Return the [x, y] coordinate for the center point of the cell that contains the specified text.  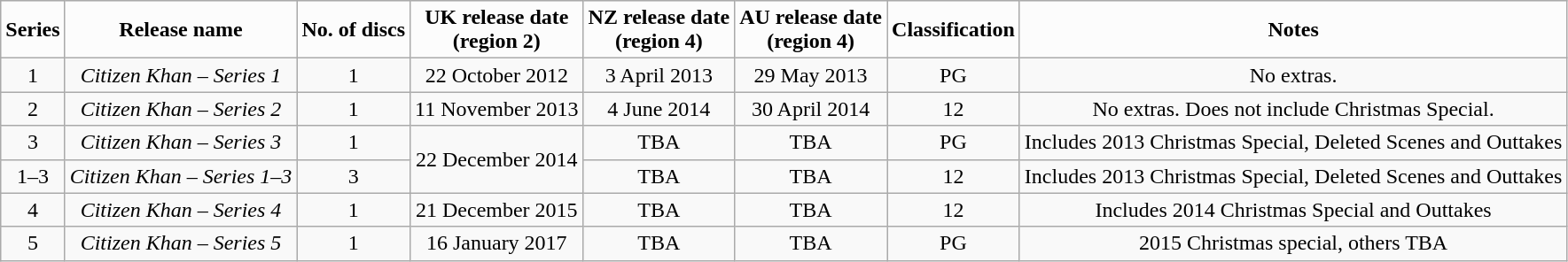
2015 Christmas special, others TBA [1293, 243]
29 May 2013 [811, 75]
Release name [181, 30]
Classification [954, 30]
Series [33, 30]
11 November 2013 [496, 109]
No. of discs [354, 30]
1–3 [33, 176]
Citizen Khan – Series 5 [181, 243]
AU release date(region 4) [811, 30]
Citizen Khan – Series 1–3 [181, 176]
4 [33, 210]
Citizen Khan – Series 2 [181, 109]
5 [33, 243]
21 December 2015 [496, 210]
2 [33, 109]
4 June 2014 [659, 109]
30 April 2014 [811, 109]
16 January 2017 [496, 243]
Citizen Khan – Series 3 [181, 143]
UK release date(region 2) [496, 30]
Notes [1293, 30]
Citizen Khan – Series 4 [181, 210]
Includes 2014 Christmas Special and Outtakes [1293, 210]
No extras. Does not include Christmas Special. [1293, 109]
NZ release date(region 4) [659, 30]
3 April 2013 [659, 75]
No extras. [1293, 75]
Citizen Khan – Series 1 [181, 75]
22 October 2012 [496, 75]
22 December 2014 [496, 159]
